Return (X, Y) of the center of cell containing provided text 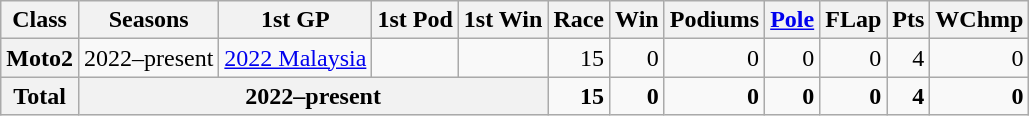
Seasons (148, 20)
Total (40, 96)
Pole (792, 20)
Race (579, 20)
Podiums (714, 20)
Moto2 (40, 58)
1st GP (296, 20)
Pts (908, 20)
1st Win (503, 20)
Class (40, 20)
WChmp (980, 20)
FLap (854, 20)
2022 Malaysia (296, 58)
Win (638, 20)
1st Pod (415, 20)
